Capture the cell that displays the provided text and extract its (X, Y) central coordinate. 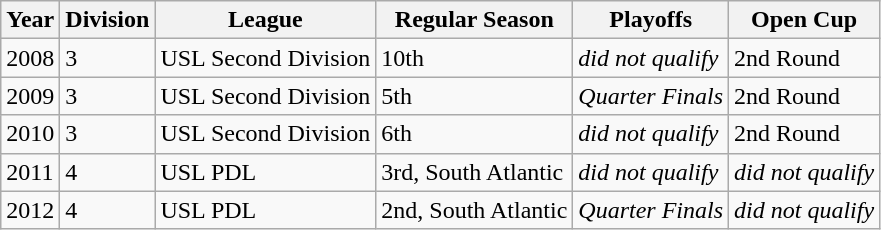
Year (30, 20)
2010 (30, 134)
10th (474, 58)
2009 (30, 96)
6th (474, 134)
Playoffs (651, 20)
Open Cup (804, 20)
2nd, South Atlantic (474, 210)
3rd, South Atlantic (474, 172)
2008 (30, 58)
2012 (30, 210)
5th (474, 96)
Division (108, 20)
2011 (30, 172)
League (266, 20)
Regular Season (474, 20)
